Search for the cell housing the specified text and yield its [x, y] center coordinate. 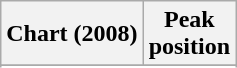
Chart (2008) [72, 34]
Peakposition [189, 34]
